Extract the [X, Y] coordinate from the center of the cell holding the provided text.  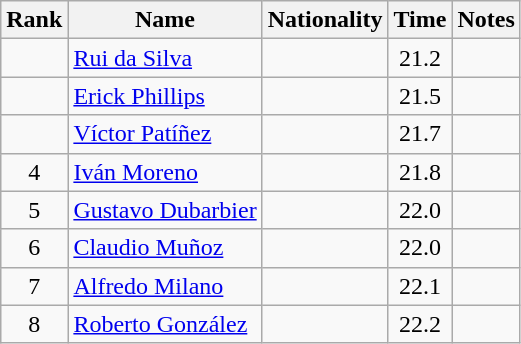
Claudio Muñoz [165, 248]
21.7 [420, 134]
4 [34, 172]
Roberto González [165, 324]
Nationality [325, 20]
Alfredo Milano [165, 286]
8 [34, 324]
21.5 [420, 96]
Gustavo Dubarbier [165, 210]
Notes [486, 20]
Time [420, 20]
Erick Phillips [165, 96]
5 [34, 210]
6 [34, 248]
22.1 [420, 286]
22.2 [420, 324]
21.8 [420, 172]
Iván Moreno [165, 172]
Rank [34, 20]
21.2 [420, 58]
Víctor Patíñez [165, 134]
Rui da Silva [165, 58]
7 [34, 286]
Name [165, 20]
